Capture the cell that displays the provided text and extract its [X, Y] central coordinate. 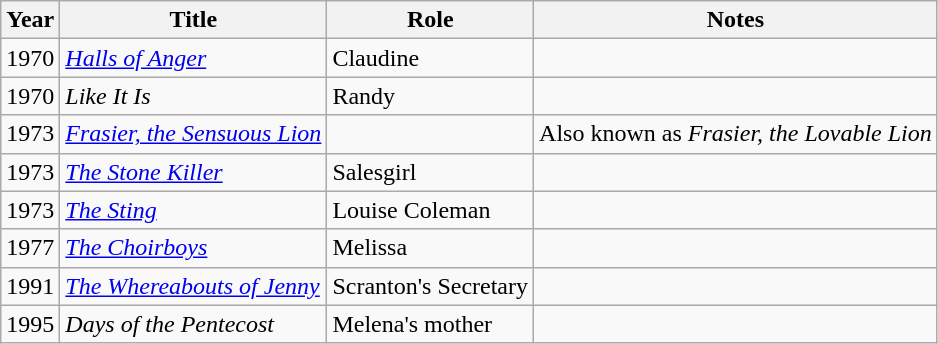
The Sting [194, 210]
Frasier, the Sensuous Lion [194, 134]
Also known as Frasier, the Lovable Lion [736, 134]
Melissa [430, 248]
Melena's mother [430, 324]
Randy [430, 96]
Scranton's Secretary [430, 286]
Salesgirl [430, 172]
Louise Coleman [430, 210]
The Stone Killer [194, 172]
1995 [30, 324]
Title [194, 20]
Halls of Anger [194, 58]
The Whereabouts of Jenny [194, 286]
Notes [736, 20]
The Choirboys [194, 248]
Claudine [430, 58]
Year [30, 20]
Like It Is [194, 96]
Role [430, 20]
1991 [30, 286]
Days of the Pentecost [194, 324]
1977 [30, 248]
